Scan for the cell matching the given text and deliver its [x, y] coordinate at center. 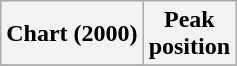
Chart (2000) [72, 34]
Peakposition [189, 34]
